Search for the cell housing the specified text and yield its (x, y) center coordinate. 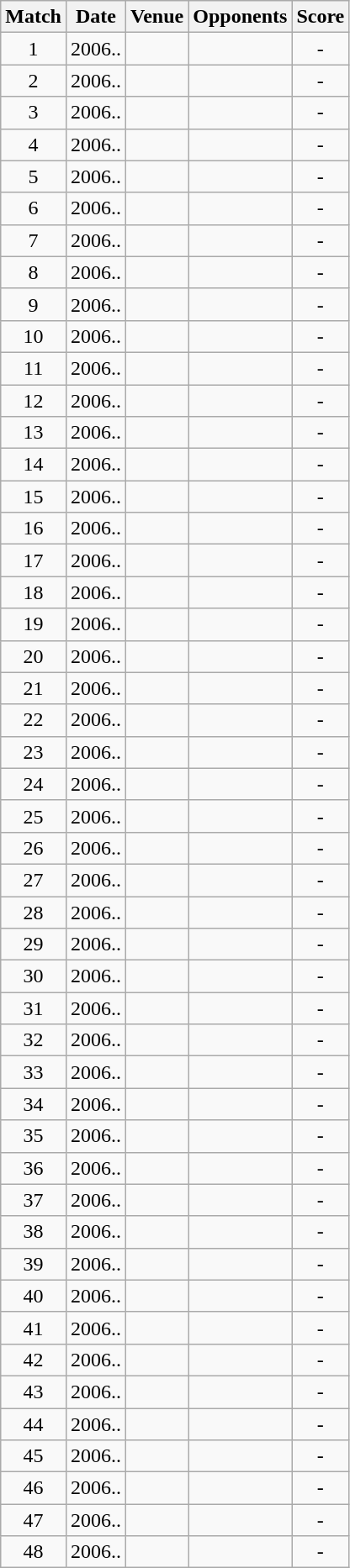
44 (34, 1424)
43 (34, 1392)
34 (34, 1104)
29 (34, 944)
2 (34, 81)
7 (34, 240)
30 (34, 976)
18 (34, 592)
37 (34, 1200)
4 (34, 145)
25 (34, 816)
28 (34, 912)
41 (34, 1328)
21 (34, 688)
19 (34, 624)
32 (34, 1040)
10 (34, 336)
Venue (157, 17)
26 (34, 848)
35 (34, 1136)
22 (34, 720)
33 (34, 1072)
31 (34, 1008)
24 (34, 784)
Match (34, 17)
Date (96, 17)
5 (34, 176)
39 (34, 1264)
40 (34, 1296)
13 (34, 433)
8 (34, 272)
14 (34, 465)
Opponents (241, 17)
45 (34, 1456)
17 (34, 560)
46 (34, 1488)
16 (34, 529)
9 (34, 304)
38 (34, 1232)
Score (321, 17)
11 (34, 368)
48 (34, 1552)
36 (34, 1168)
15 (34, 497)
23 (34, 752)
47 (34, 1520)
12 (34, 401)
27 (34, 880)
20 (34, 656)
6 (34, 208)
3 (34, 113)
1 (34, 49)
42 (34, 1360)
